Provide the (x, y) coordinate of the cell's center where the given text is located.  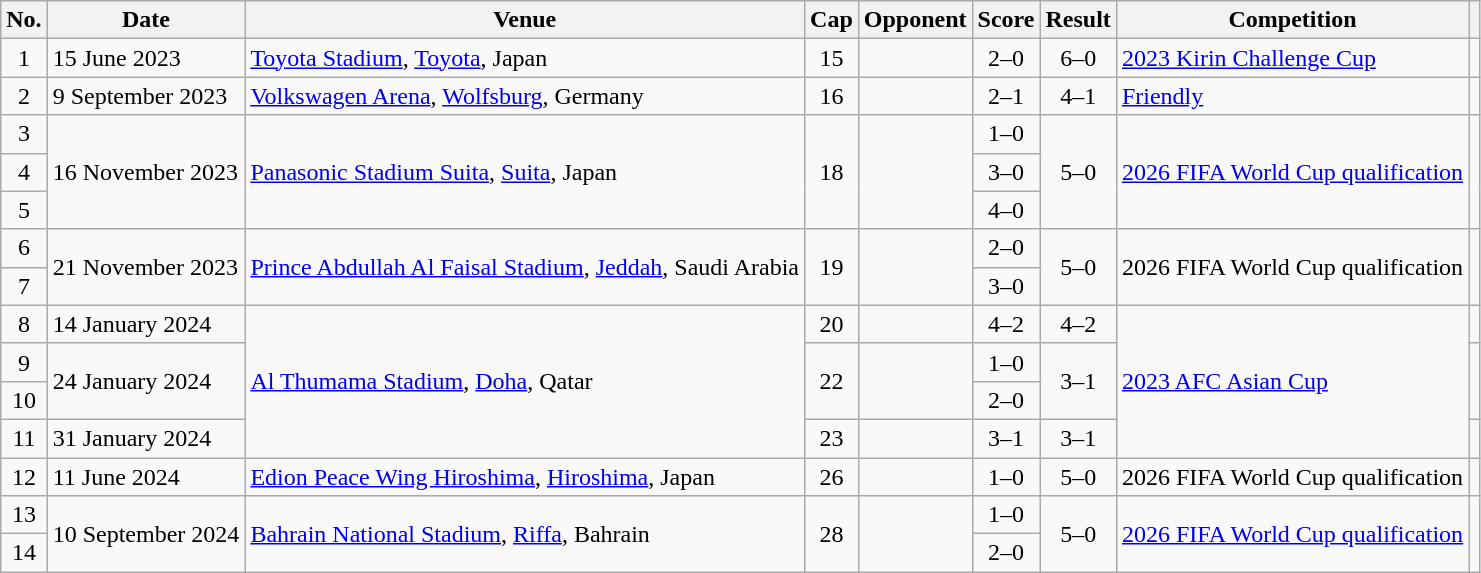
14 January 2024 (146, 324)
5 (24, 210)
4 (24, 172)
16 November 2023 (146, 172)
No. (24, 20)
Al Thumama Stadium, Doha, Qatar (525, 381)
2 (24, 96)
Panasonic Stadium Suita, Suita, Japan (525, 172)
Cap (832, 20)
9 September 2023 (146, 96)
Score (1006, 20)
4–1 (1078, 96)
3 (24, 134)
19 (832, 267)
6 (24, 248)
15 (832, 58)
7 (24, 286)
4–0 (1006, 210)
Bahrain National Stadium, Riffa, Bahrain (525, 534)
6–0 (1078, 58)
11 (24, 438)
31 January 2024 (146, 438)
Prince Abdullah Al Faisal Stadium, Jeddah, Saudi Arabia (525, 267)
Friendly (1292, 96)
26 (832, 477)
21 November 2023 (146, 267)
2–1 (1006, 96)
12 (24, 477)
2023 Kirin Challenge Cup (1292, 58)
Date (146, 20)
18 (832, 172)
28 (832, 534)
16 (832, 96)
14 (24, 553)
10 (24, 400)
Opponent (915, 20)
10 September 2024 (146, 534)
20 (832, 324)
23 (832, 438)
2023 AFC Asian Cup (1292, 381)
Volkswagen Arena, Wolfsburg, Germany (525, 96)
24 January 2024 (146, 381)
Edion Peace Wing Hiroshima, Hiroshima, Japan (525, 477)
9 (24, 362)
1 (24, 58)
11 June 2024 (146, 477)
Result (1078, 20)
Toyota Stadium, Toyota, Japan (525, 58)
Venue (525, 20)
Competition (1292, 20)
8 (24, 324)
22 (832, 381)
13 (24, 515)
15 June 2023 (146, 58)
